Return the (X, Y) coordinate for the center point of the cell that contains the specified text.  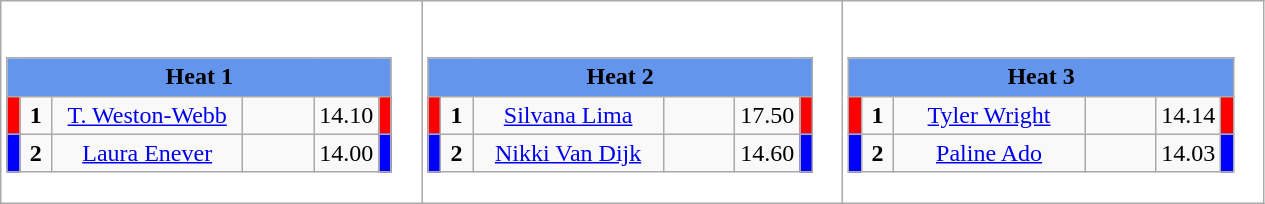
14.10 (346, 115)
Heat 3 1 Tyler Wright 14.14 2 Paline Ado 14.03 (1054, 102)
Heat 2 (620, 77)
Heat 1 (199, 77)
Paline Ado (990, 153)
14.14 (1188, 115)
Nikki Van Dijk (568, 153)
14.00 (346, 153)
Silvana Lima (568, 115)
14.60 (768, 153)
17.50 (768, 115)
Laura Enever (148, 153)
Heat 1 1 T. Weston-Webb 14.10 2 Laura Enever 14.00 (212, 102)
T. Weston-Webb (148, 115)
14.03 (1188, 153)
Tyler Wright (990, 115)
Heat 2 1 Silvana Lima 17.50 2 Nikki Van Dijk 14.60 (632, 102)
Heat 3 (1041, 77)
